Pinpoint the cell where the given text exists, returning its (X, Y) midpoint coordinate. 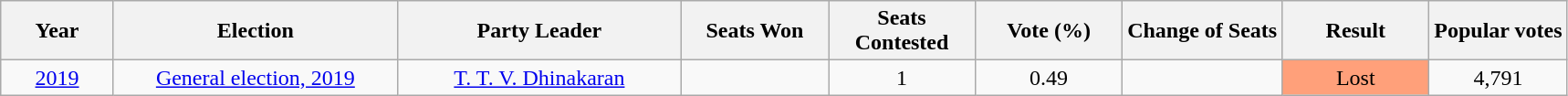
T. T. V. Dhinakaran (538, 78)
Change of Seats (1203, 31)
Lost (1356, 78)
1 (902, 78)
Popular votes (1499, 31)
Seats Won (754, 31)
2019 (57, 78)
Party Leader (538, 31)
General election, 2019 (256, 78)
0.49 (1050, 78)
4,791 (1499, 78)
Year (57, 31)
Vote (%) (1050, 31)
Result (1356, 31)
Seats Contested (902, 31)
Election (256, 31)
